Locate the cell with the specified text and output its (x, y) center coordinate. 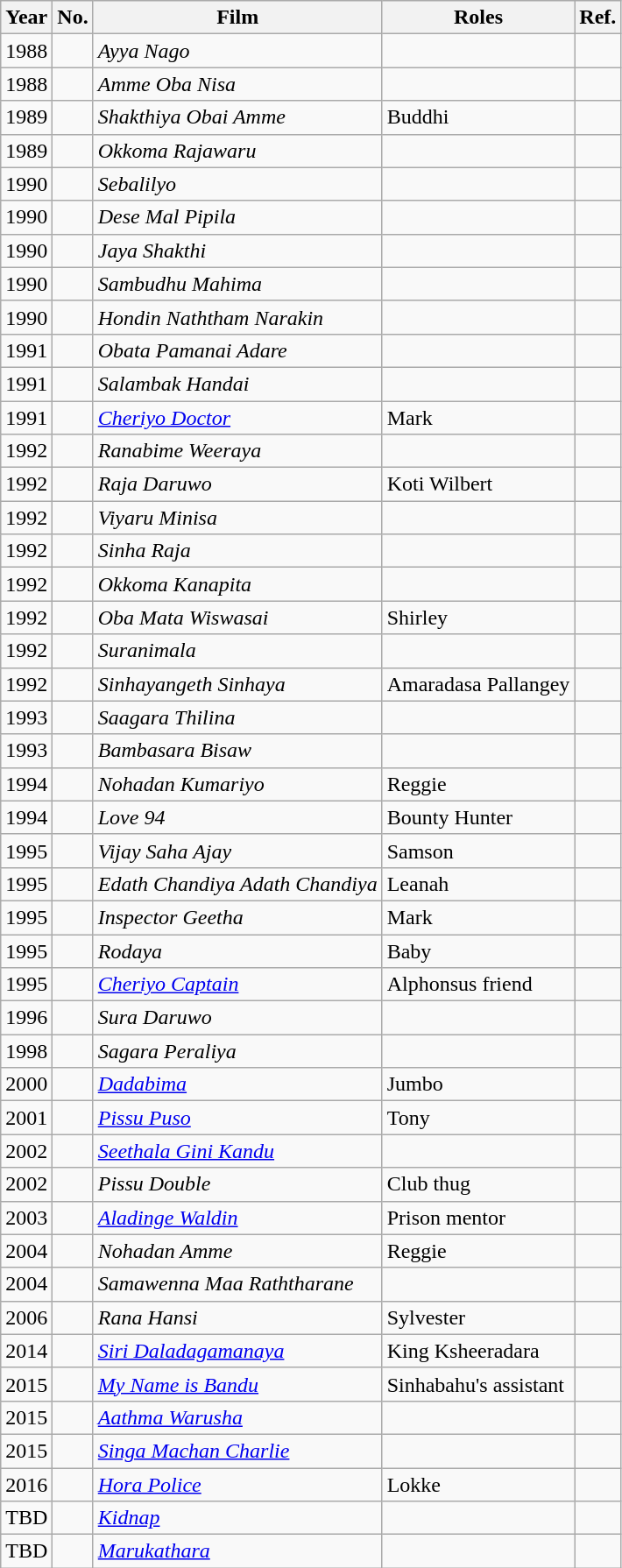
Bambasara Bisaw (237, 751)
Film (237, 18)
Sylvester (478, 1317)
Love 94 (237, 817)
Prison mentor (478, 1218)
Amme Oba Nisa (237, 84)
Sambudhu Mahima (237, 284)
Roles (478, 18)
My Name is Bandu (237, 1384)
Jumbo (478, 1084)
Jaya Shakthi (237, 251)
Singa Machan Charlie (237, 1451)
Pissu Double (237, 1184)
Okkoma Kanapita (237, 584)
Alphonsus friend (478, 985)
Club thug (478, 1184)
Cheriyo Doctor (237, 418)
Amaradasa Pallangey (478, 684)
Ranabime Weeraya (237, 451)
Nohadan Kumariyo (237, 784)
Viyaru Minisa (237, 518)
Siri Daladagamanaya (237, 1351)
2001 (26, 1118)
Samawenna Maa Raththarane (237, 1284)
Seethala Gini Kandu (237, 1151)
Vijay Saha Ajay (237, 851)
Suranimala (237, 651)
Leanah (478, 884)
1996 (26, 1018)
Bounty Hunter (478, 817)
Hondin Naththam Narakin (237, 317)
Okkoma Rajawaru (237, 151)
Hora Police (237, 1485)
Nohadan Amme (237, 1251)
Rana Hansi (237, 1317)
Dese Mal Pipila (237, 217)
Kidnap (237, 1518)
Cheriyo Captain (237, 985)
Sinha Raja (237, 551)
Obata Pamanai Adare (237, 350)
Koti Wilbert (478, 484)
Salambak Handai (237, 384)
Sinhayangeth Sinhaya (237, 684)
Samson (478, 851)
2003 (26, 1218)
Pissu Puso (237, 1118)
Ayya Nago (237, 51)
Saagara Thilina (237, 717)
Aladinge Waldin (237, 1218)
Dadabima (237, 1084)
Sebalilyo (237, 184)
Shirley (478, 618)
Sura Daruwo (237, 1018)
Inspector Geetha (237, 917)
Sinhabahu's assistant (478, 1384)
Oba Mata Wiswasai (237, 618)
2000 (26, 1084)
Baby (478, 950)
Year (26, 18)
Ref. (597, 18)
Tony (478, 1118)
Rodaya (237, 950)
1998 (26, 1051)
Edath Chandiya Adath Chandiya (237, 884)
Buddhi (478, 117)
Sagara Peraliya (237, 1051)
Marukathara (237, 1551)
King Ksheeradara (478, 1351)
2006 (26, 1317)
2016 (26, 1485)
Lokke (478, 1485)
No. (73, 18)
Aathma Warusha (237, 1417)
Shakthiya Obai Amme (237, 117)
Raja Daruwo (237, 484)
2014 (26, 1351)
